Determine the (X, Y) coordinate at the center of the cell enclosing the given text.  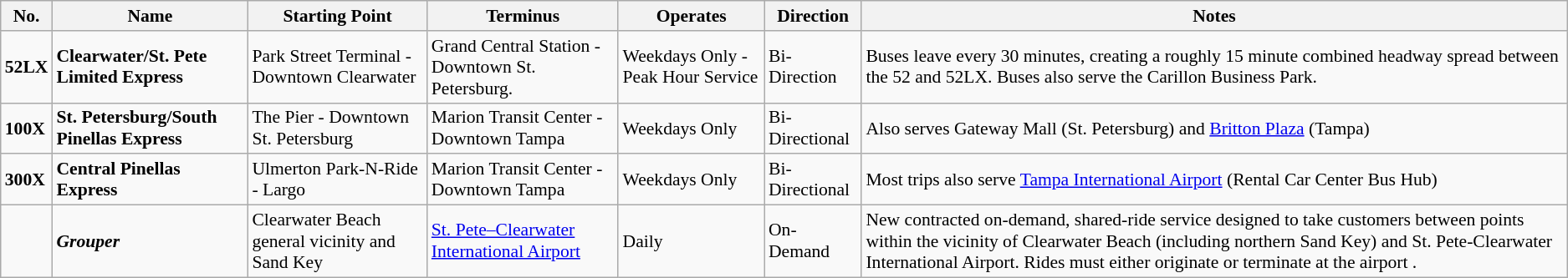
Terminus (524, 16)
Also serves Gateway Mall (St. Petersburg) and Britton Plaza (Tampa) (1214, 129)
No. (27, 16)
The Pier - Downtown St. Petersburg (337, 129)
Name (150, 16)
St. Petersburg/South Pinellas Express (150, 129)
Clearwater/St. Pete Limited Express (150, 67)
Operates (691, 16)
Grand Central Station - Downtown St. Petersburg. (524, 67)
Starting Point (337, 16)
Most trips also serve Tampa International Airport (Rental Car Center Bus Hub) (1214, 180)
On-Demand (813, 242)
Central Pinellas Express (150, 180)
Ulmerton Park-N-Ride - Largo (337, 180)
Notes (1214, 16)
100X (27, 129)
Weekdays Only - Peak Hour Service (691, 67)
Clearwater Beach general vicinity and Sand Key (337, 242)
Daily (691, 242)
St. Pete–Clearwater International Airport (524, 242)
300X (27, 180)
Park Street Terminal - Downtown Clearwater (337, 67)
Direction (813, 16)
Grouper (150, 242)
Bi-Direction (813, 67)
52LX (27, 67)
